From the cell containing the given text, extract its center point as (X, Y) coordinate. 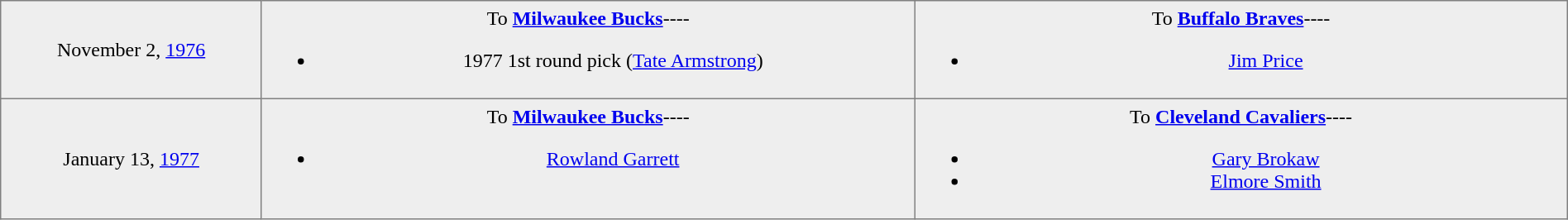
January 13, 1977 (131, 159)
To Milwaukee Bucks----1977 1st round pick (Tate Armstrong) (587, 50)
November 2, 1976 (131, 50)
To Buffalo Braves----Jim Price (1241, 50)
To Milwaukee Bucks----Rowland Garrett (587, 159)
To Cleveland Cavaliers----Gary BrokawElmore Smith (1241, 159)
